Capture the cell that displays the provided text and extract its [X, Y] central coordinate. 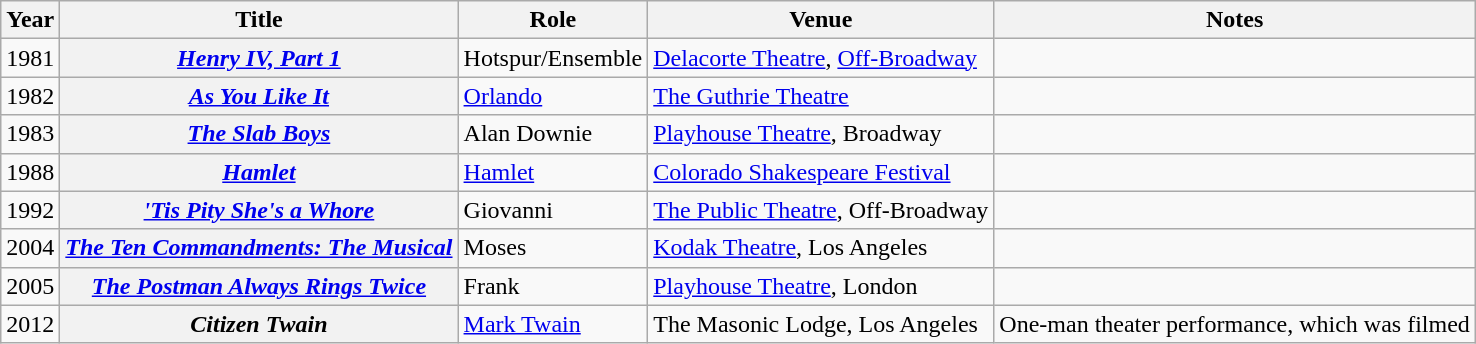
Alan Downie [553, 134]
Year [30, 20]
Frank [553, 286]
1982 [30, 96]
Giovanni [553, 210]
Moses [553, 248]
The Slab Boys [259, 134]
The Postman Always Rings Twice [259, 286]
1983 [30, 134]
1981 [30, 58]
One-man theater performance, which was filmed [1235, 324]
2005 [30, 286]
Colorado Shakespeare Festival [821, 172]
Citizen Twain [259, 324]
Orlando [553, 96]
Mark Twain [553, 324]
Playhouse Theatre, London [821, 286]
Role [553, 20]
1988 [30, 172]
1992 [30, 210]
Notes [1235, 20]
The Ten Commandments: The Musical [259, 248]
The Masonic Lodge, Los Angeles [821, 324]
Title [259, 20]
The Public Theatre, Off-Broadway [821, 210]
2004 [30, 248]
As You Like It [259, 96]
Delacorte Theatre, Off-Broadway [821, 58]
Henry IV, Part 1 [259, 58]
Venue [821, 20]
Playhouse Theatre, Broadway [821, 134]
Kodak Theatre, Los Angeles [821, 248]
The Guthrie Theatre [821, 96]
Hotspur/Ensemble [553, 58]
2012 [30, 324]
'Tis Pity She's a Whore [259, 210]
